Output the (X, Y) coordinate of the center of the cell containing the given text.  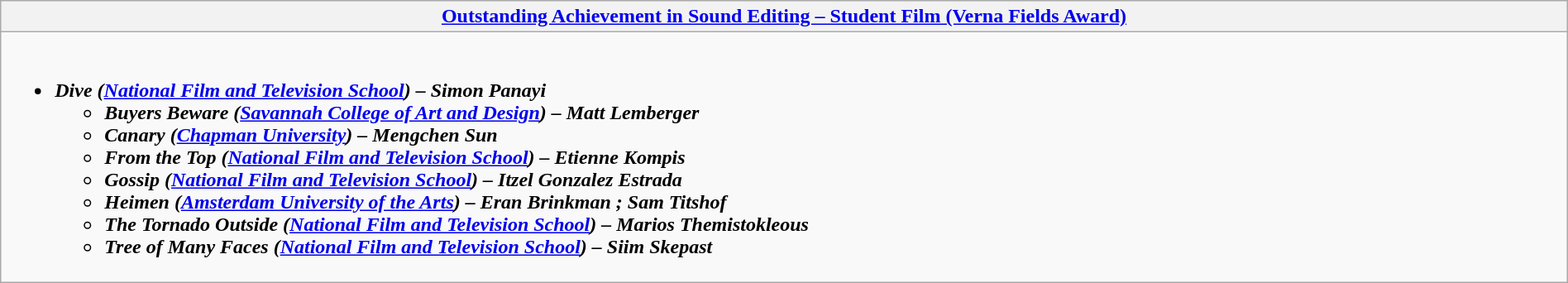
Outstanding Achievement in Sound Editing – Student Film (Verna Fields Award) (784, 17)
